Pinpoint the cell where the given text exists, returning its (x, y) midpoint coordinate. 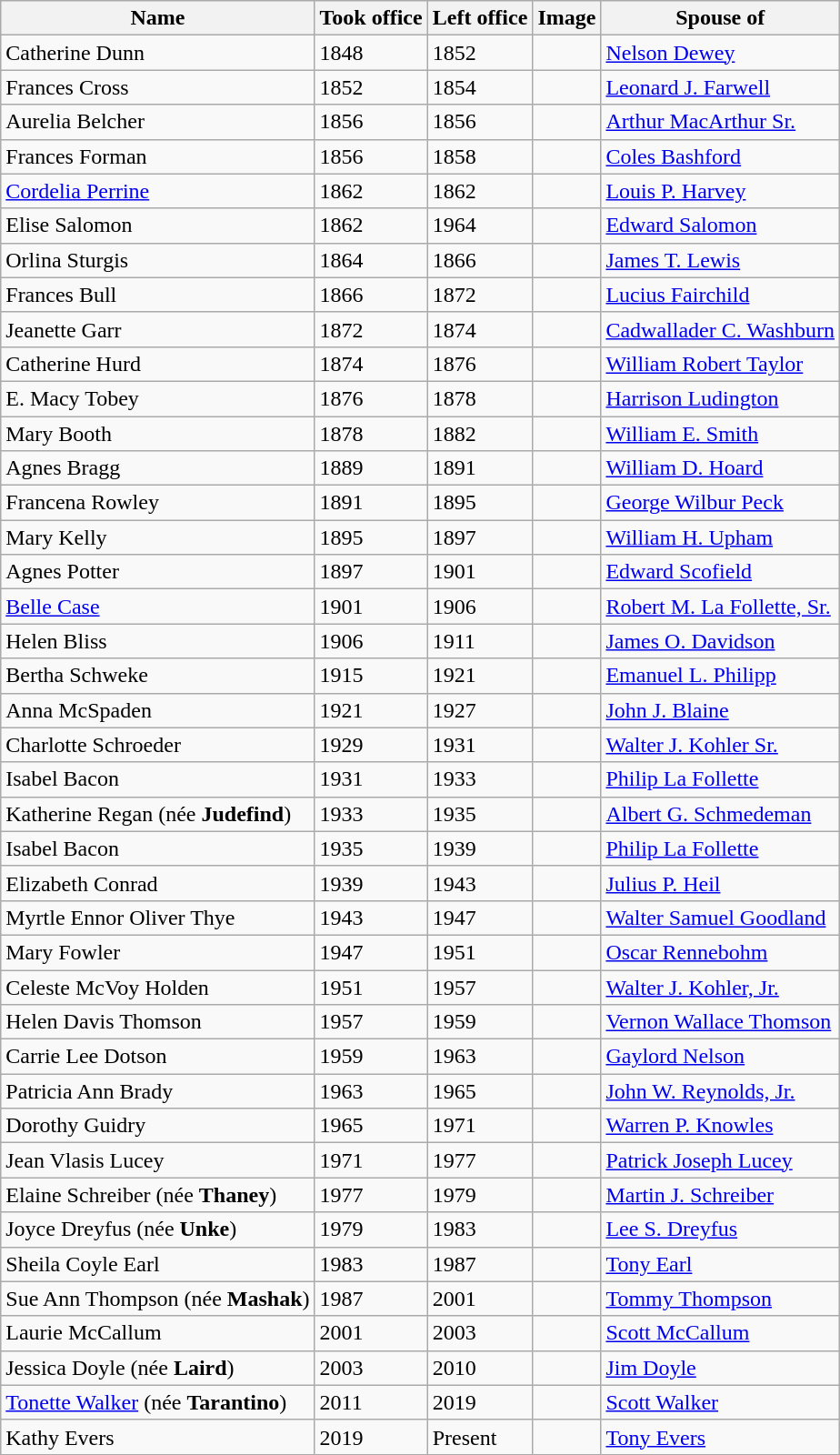
Image (567, 18)
Louis P. Harvey (720, 191)
Charlotte Schroeder (158, 745)
Agnes Potter (158, 572)
Elaine Schreiber (née Thaney) (158, 1195)
Walter Samuel Goodland (720, 918)
Julius P. Heil (720, 883)
Frances Bull (158, 295)
1858 (480, 156)
E. Macy Tobey (158, 398)
Tommy Thompson (720, 1299)
Celeste McVoy Holden (158, 987)
Gaylord Nelson (720, 1057)
Took office (371, 18)
Albert G. Schmedeman (720, 814)
Helen Davis Thomson (158, 1022)
1911 (480, 641)
Dorothy Guidry (158, 1126)
Mary Booth (158, 434)
Arthur MacArthur Sr. (720, 122)
Tony Evers (720, 1437)
Anna McSpaden (158, 710)
Patricia Ann Brady (158, 1091)
Frances Forman (158, 156)
Bertha Schweke (158, 676)
Sue Ann Thompson (née Mashak) (158, 1299)
Elizabeth Conrad (158, 883)
John J. Blaine (720, 710)
Francena Rowley (158, 503)
James O. Davidson (720, 641)
Agnes Bragg (158, 468)
Jessica Doyle (née Laird) (158, 1368)
Edward Scofield (720, 572)
James T. Lewis (720, 260)
Orlina Sturgis (158, 260)
Helen Bliss (158, 641)
2010 (480, 1368)
Oscar Rennebohm (720, 952)
Myrtle Ennor Oliver Thye (158, 918)
1854 (480, 87)
William D. Hoard (720, 468)
Present (480, 1437)
Cordelia Perrine (158, 191)
Mary Fowler (158, 952)
Jeanette Garr (158, 329)
1864 (371, 260)
Warren P. Knowles (720, 1126)
Left office (480, 18)
Elise Salomon (158, 226)
Jim Doyle (720, 1368)
Mary Kelly (158, 537)
Belle Case (158, 607)
Laurie McCallum (158, 1333)
William H. Upham (720, 537)
Robert M. La Follette, Sr. (720, 607)
1882 (480, 434)
Kathy Evers (158, 1437)
Coles Bashford (720, 156)
1964 (480, 226)
Vernon Wallace Thomson (720, 1022)
William E. Smith (720, 434)
Jean Vlasis Lucey (158, 1160)
Patrick Joseph Lucey (720, 1160)
Nelson Dewey (720, 53)
Catherine Hurd (158, 364)
Aurelia Belcher (158, 122)
Tonette Walker (née Tarantino) (158, 1402)
George Wilbur Peck (720, 503)
Lucius Fairchild (720, 295)
Joyce Dreyfus (née Unke) (158, 1229)
Cadwallader C. Washburn (720, 329)
William Robert Taylor (720, 364)
Carrie Lee Dotson (158, 1057)
Scott McCallum (720, 1333)
Lee S. Dreyfus (720, 1229)
1927 (480, 710)
Frances Cross (158, 87)
Walter J. Kohler Sr. (720, 745)
2011 (371, 1402)
Harrison Ludington (720, 398)
Scott Walker (720, 1402)
John W. Reynolds, Jr. (720, 1091)
1929 (371, 745)
Leonard J. Farwell (720, 87)
Sheila Coyle Earl (158, 1264)
1915 (371, 676)
1889 (371, 468)
Name (158, 18)
Spouse of (720, 18)
Walter J. Kohler, Jr. (720, 987)
Catherine Dunn (158, 53)
Edward Salomon (720, 226)
1848 (371, 53)
Martin J. Schreiber (720, 1195)
Tony Earl (720, 1264)
Emanuel L. Philipp (720, 676)
Katherine Regan (née Judefind) (158, 814)
